Capture the cell that displays the provided text and extract its (X, Y) central coordinate. 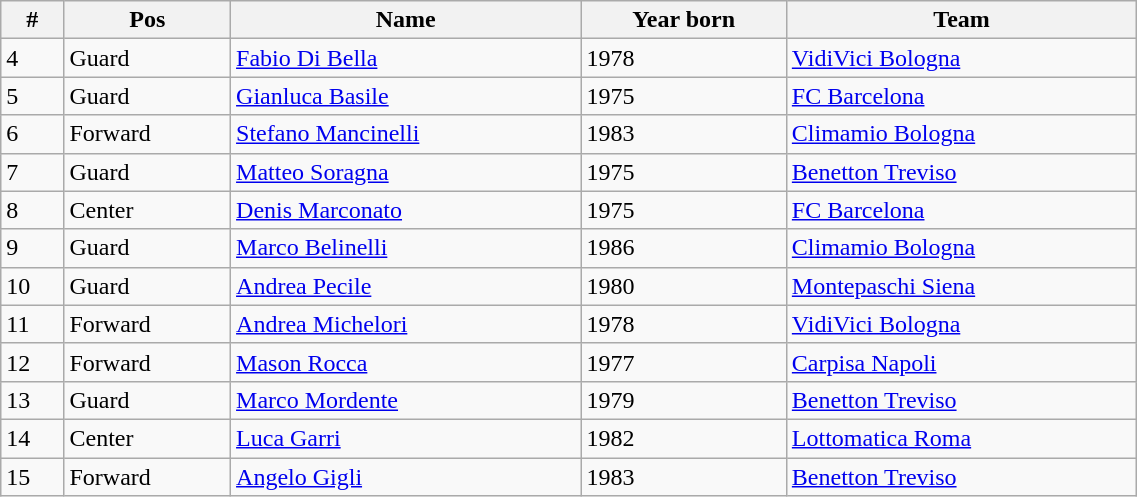
Montepaschi Siena (962, 286)
14 (32, 438)
5 (32, 96)
1982 (684, 438)
Gianluca Basile (406, 96)
Angelo Gigli (406, 477)
Andrea Michelori (406, 324)
Fabio Di Bella (406, 58)
15 (32, 477)
6 (32, 134)
Andrea Pecile (406, 286)
Luca Garri (406, 438)
7 (32, 172)
Marco Belinelli (406, 248)
Matteo Soragna (406, 172)
4 (32, 58)
Year born (684, 20)
11 (32, 324)
Stefano Mancinelli (406, 134)
Team (962, 20)
1979 (684, 400)
1986 (684, 248)
12 (32, 362)
Carpisa Napoli (962, 362)
9 (32, 248)
Name (406, 20)
Mason Rocca (406, 362)
Lottomatica Roma (962, 438)
# (32, 20)
Denis Marconato (406, 210)
8 (32, 210)
Pos (148, 20)
1977 (684, 362)
10 (32, 286)
13 (32, 400)
Marco Mordente (406, 400)
1980 (684, 286)
